Pinpoint the cell where the given text exists, returning its [x, y] midpoint coordinate. 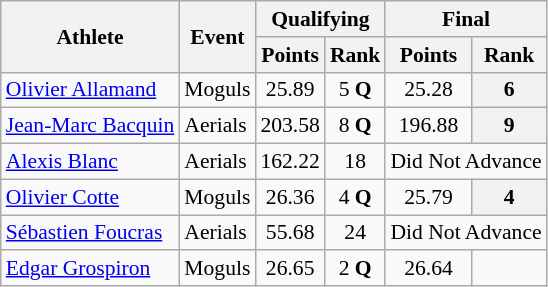
Olivier Allamand [90, 90]
25.89 [290, 90]
9 [510, 126]
6 [510, 90]
24 [356, 233]
55.68 [290, 233]
26.65 [290, 269]
Event [217, 36]
8 Q [356, 126]
Sébastien Foucras [90, 233]
Olivier Cotte [90, 197]
4 [510, 197]
4 Q [356, 197]
Final [466, 19]
Alexis Blanc [90, 162]
Qualifying [320, 19]
5 Q [356, 90]
26.64 [428, 269]
Athlete [90, 36]
162.22 [290, 162]
25.28 [428, 90]
2 Q [356, 269]
203.58 [290, 126]
18 [356, 162]
Edgar Grospiron [90, 269]
196.88 [428, 126]
26.36 [290, 197]
25.79 [428, 197]
Jean-Marc Bacquin [90, 126]
